For the text-containing cell, return its midpoint in [x, y] coordinate format. 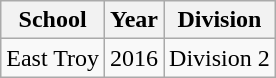
2016 [134, 58]
Division 2 [220, 58]
Year [134, 20]
East Troy [53, 58]
Division [220, 20]
School [53, 20]
